Search for the cell housing the specified text and yield its [x, y] center coordinate. 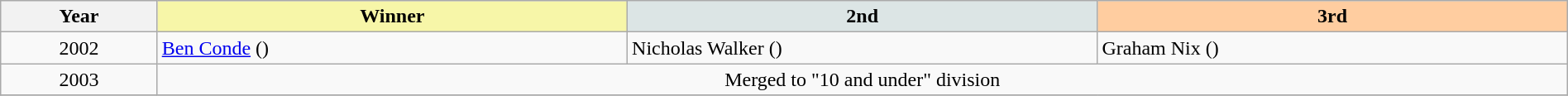
Winner [392, 17]
3rd [1332, 17]
2003 [79, 79]
Nicholas Walker () [863, 48]
Graham Nix () [1332, 48]
Year [79, 17]
Ben Conde () [392, 48]
Merged to "10 and under" division [862, 79]
2002 [79, 48]
2nd [863, 17]
